Find where the given text appears and provide that cell's center as [x, y] coordinate. 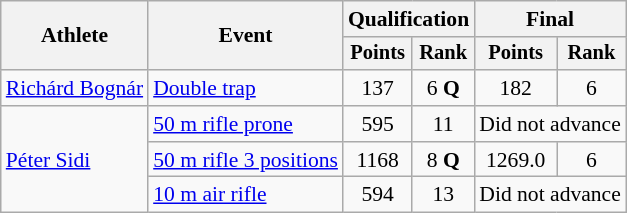
137 [378, 88]
Péter Sidi [74, 160]
50 m rifle prone [246, 124]
50 m rifle 3 positions [246, 160]
Double trap [246, 88]
Event [246, 36]
182 [516, 88]
10 m air rifle [246, 195]
13 [443, 195]
594 [378, 195]
8 Q [443, 160]
Athlete [74, 36]
1269.0 [516, 160]
595 [378, 124]
1168 [378, 160]
Qualification [408, 19]
Richárd Bognár [74, 88]
6 Q [443, 88]
Final [550, 19]
11 [443, 124]
